Scan for the cell matching the given text and deliver its (x, y) coordinate at center. 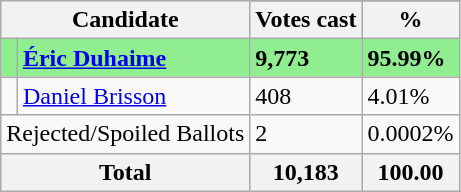
Éric Duhaime (133, 58)
Candidate (126, 20)
95.99% (410, 58)
100.00 (410, 172)
Daniel Brisson (133, 96)
4.01% (410, 96)
% (410, 20)
Votes cast (306, 20)
10,183 (306, 172)
2 (306, 134)
9,773 (306, 58)
Total (126, 172)
Rejected/Spoiled Ballots (126, 134)
0.0002% (410, 134)
408 (306, 96)
